Locate the cell with the specified text and output its [x, y] center coordinate. 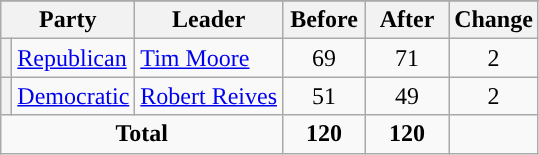
Democratic [74, 96]
Total [142, 134]
Republican [74, 58]
Tim Moore [209, 58]
51 [324, 96]
After [408, 20]
Party [68, 20]
69 [324, 58]
Robert Reives [209, 96]
Change [494, 20]
Before [324, 20]
71 [408, 58]
49 [408, 96]
Leader [209, 20]
